Capture the cell that displays the provided text and extract its [X, Y] central coordinate. 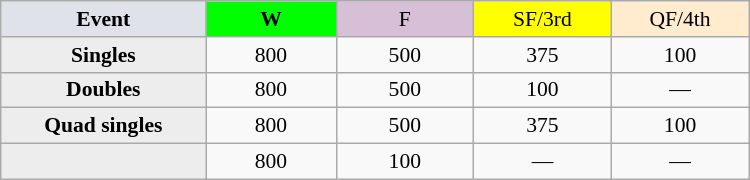
F [405, 19]
SF/3rd [543, 19]
Singles [104, 55]
Quad singles [104, 126]
Event [104, 19]
W [271, 19]
QF/4th [680, 19]
Doubles [104, 90]
